Scan for the cell matching the given text and deliver its [X, Y] coordinate at center. 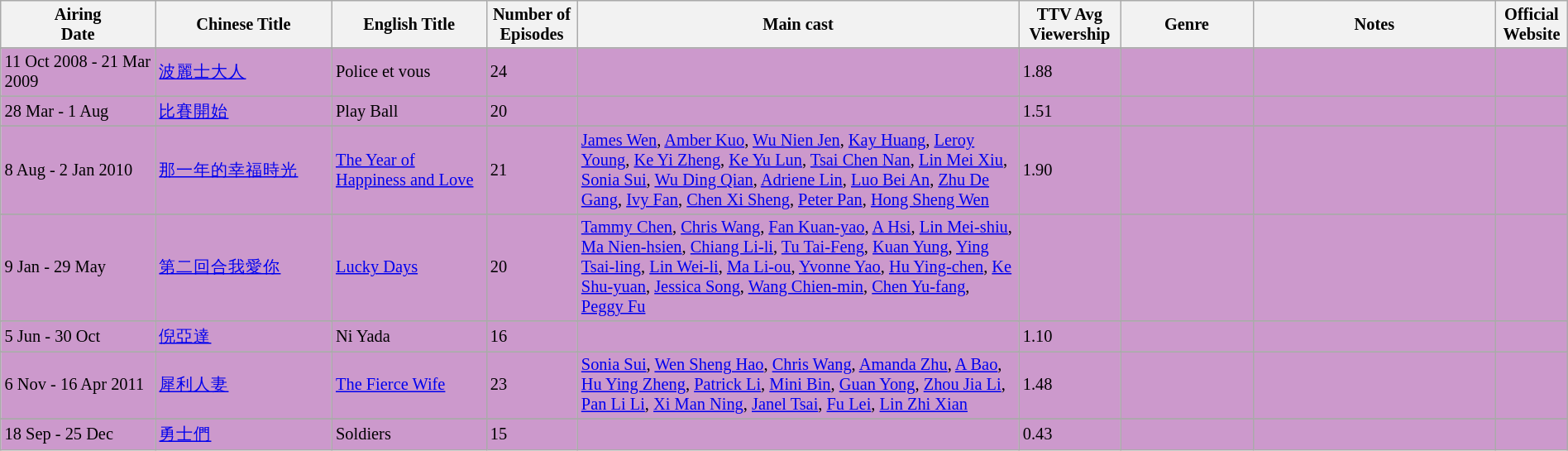
1.48 [1070, 385]
Chinese Title [244, 24]
Notes [1374, 24]
English Title [409, 24]
Official Website [1532, 24]
1.90 [1070, 170]
AiringDate [78, 24]
Lucky Days [409, 267]
勇士們 [244, 434]
5 Jun - 30 Oct [78, 336]
1.10 [1070, 336]
15 [532, 434]
8 Aug - 2 Jan 2010 [78, 170]
Police et vous [409, 72]
那一年的幸福時光 [244, 170]
Genre [1187, 24]
TTV Avg Viewership [1070, 24]
The Fierce Wife [409, 385]
28 Mar - 1 Aug [78, 111]
Play Ball [409, 111]
Soldiers [409, 434]
1.51 [1070, 111]
16 [532, 336]
犀利人妻 [244, 385]
0.43 [1070, 434]
Ni Yada [409, 336]
比賽開始 [244, 111]
24 [532, 72]
Number of Episodes [532, 24]
1.88 [1070, 72]
23 [532, 385]
The Year of Happiness and Love [409, 170]
6 Nov - 16 Apr 2011 [78, 385]
9 Jan - 29 May [78, 267]
21 [532, 170]
Main cast [798, 24]
倪亞達 [244, 336]
波麗士大人 [244, 72]
11 Oct 2008 - 21 Mar 2009 [78, 72]
第二回合我愛你 [244, 267]
18 Sep - 25 Dec [78, 434]
